Return (X, Y) of the center of cell containing provided text 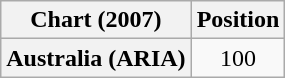
Chart (2007) (96, 20)
Position (238, 20)
Australia (ARIA) (96, 58)
100 (238, 58)
